Capture the cell that displays the provided text and extract its [X, Y] central coordinate. 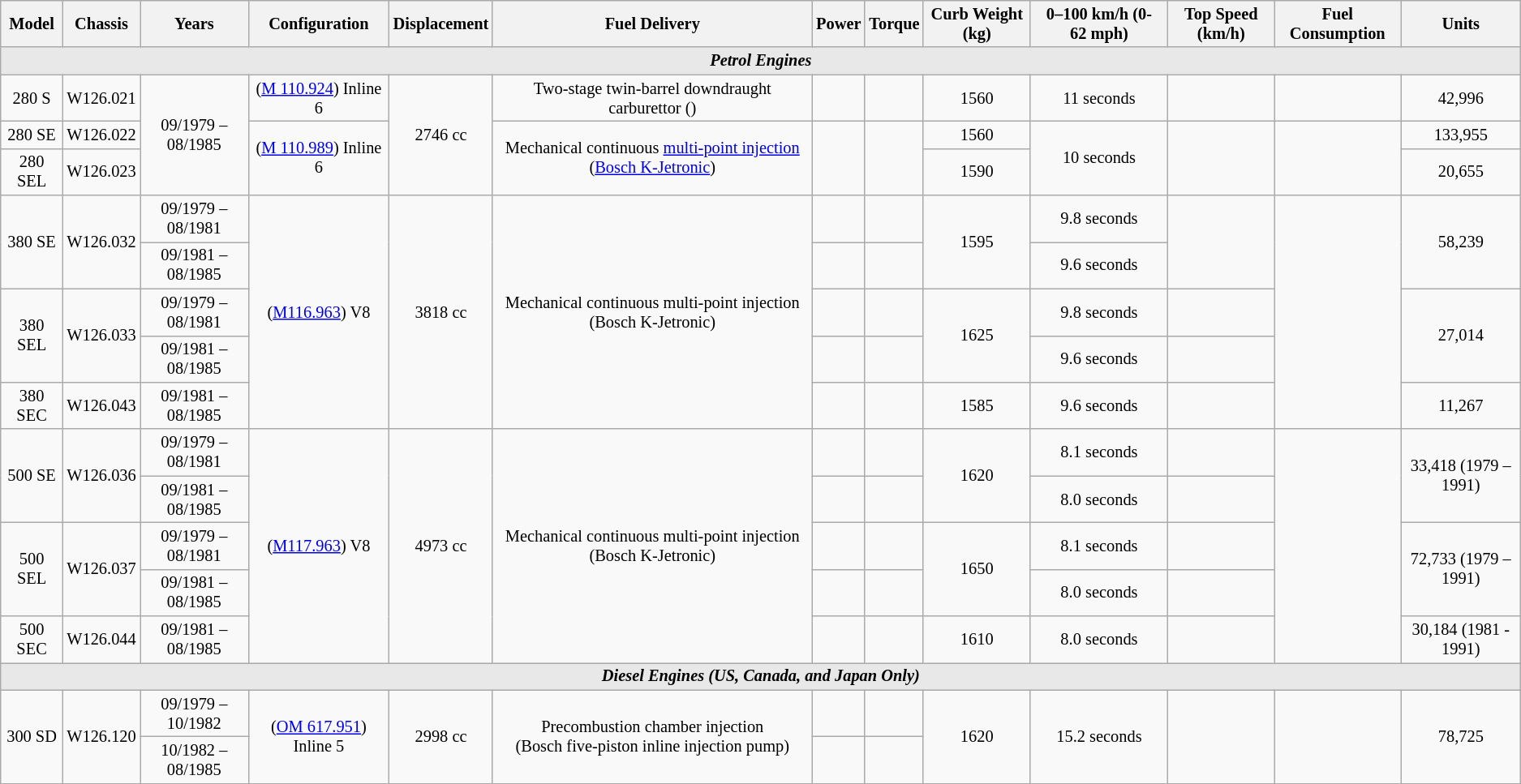
Model [32, 24]
W126.033 [101, 336]
1650 [977, 569]
280 SEL [32, 172]
W126.037 [101, 569]
33,418 (1979 – 1991) [1461, 475]
11,267 [1461, 405]
300 SD [32, 736]
1625 [977, 336]
78,725 [1461, 736]
(OM 617.951) Inline 5 [319, 736]
(M117.963) V8 [319, 546]
W126.043 [101, 405]
280 SE [32, 135]
42,996 [1461, 98]
3818 cc [441, 312]
72,733 (1979 – 1991) [1461, 569]
133,955 [1461, 135]
280 S [32, 98]
10 seconds [1099, 157]
Power [839, 24]
W126.021 [101, 98]
Units [1461, 24]
500 SE [32, 475]
Two-stage twin-barrel downdraught carburettor () [652, 98]
2998 cc [441, 736]
W126.120 [101, 736]
1595 [977, 242]
58,239 [1461, 242]
Fuel Consumption [1338, 24]
1585 [977, 405]
Precombustion chamber injection(Bosch five-piston inline injection pump) [652, 736]
0–100 km/h (0-62 mph) [1099, 24]
1590 [977, 172]
20,655 [1461, 172]
W126.044 [101, 640]
Configuration [319, 24]
15.2 seconds [1099, 736]
380 SEL [32, 336]
11 seconds [1099, 98]
W126.022 [101, 135]
(M 110.989) Inline 6 [319, 157]
380 SEC [32, 405]
Years [195, 24]
Diesel Engines (US, Canada, and Japan Only) [761, 676]
09/1979 – 08/1985 [195, 135]
380 SE [32, 242]
W126.036 [101, 475]
(M 110.924) Inline 6 [319, 98]
2746 cc [441, 135]
09/1979 – 10/1982 [195, 713]
Curb Weight (kg) [977, 24]
4973 cc [441, 546]
Petrol Engines [761, 61]
Torque [894, 24]
Displacement [441, 24]
500 SEC [32, 640]
Chassis [101, 24]
1610 [977, 640]
(M116.963) V8 [319, 312]
10/1982 – 08/1985 [195, 760]
Top Speed (km/h) [1222, 24]
W126.032 [101, 242]
W126.023 [101, 172]
500 SEL [32, 569]
30,184 (1981 - 1991) [1461, 640]
Fuel Delivery [652, 24]
27,014 [1461, 336]
